Locate the cell with the specified text and output its (x, y) center coordinate. 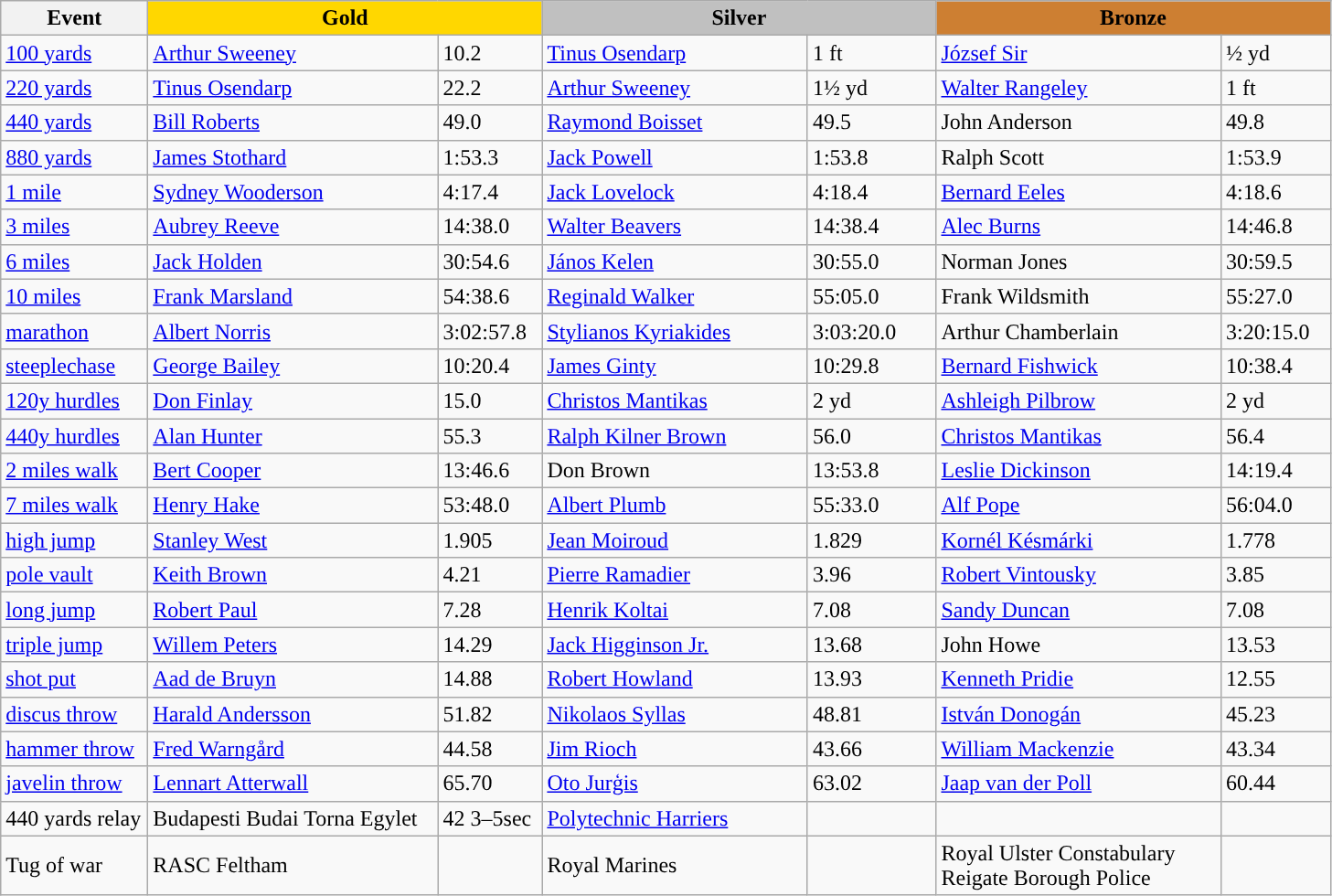
56.4 (1276, 436)
49.0 (490, 123)
3.96 (872, 575)
65.70 (490, 784)
12.55 (1276, 679)
Albert Plumb (675, 506)
high jump (75, 540)
3:03:20.0 (872, 331)
10:20.4 (490, 366)
Stanley West (293, 540)
Polytechnic Harriers (675, 818)
József Sir (1079, 53)
15.0 (490, 400)
44.58 (490, 749)
7 miles walk (75, 506)
Nikolaos Syllas (675, 714)
Don Brown (675, 471)
43.66 (872, 749)
4:18.4 (872, 192)
Jack Higginson Jr. (675, 645)
Walter Rangeley (1079, 88)
51.82 (490, 714)
shot put (75, 679)
3 miles (75, 227)
Reginald Walker (675, 296)
2 miles walk (75, 471)
1:53.3 (490, 157)
6 miles (75, 261)
30:54.6 (490, 261)
14:19.4 (1276, 471)
48.81 (872, 714)
30:55.0 (872, 261)
Ralph Kilner Brown (675, 436)
pole vault (75, 575)
55:27.0 (1276, 296)
14.29 (490, 645)
49.8 (1276, 123)
Albert Norris (293, 331)
42 3–5sec (490, 818)
James Ginty (675, 366)
Lennart Atterwall (293, 784)
Frank Wildsmith (1079, 296)
Arthur Chamberlain (1079, 331)
Royal Marines (675, 865)
John Anderson (1079, 123)
7.28 (490, 610)
Keith Brown (293, 575)
60.44 (1276, 784)
½ yd (1276, 53)
János Kelen (675, 261)
Bernard Eeles (1079, 192)
Don Finlay (293, 400)
Budapesti Budai Torna Egylet (293, 818)
43.34 (1276, 749)
marathon (75, 331)
Event (75, 18)
javelin throw (75, 784)
Sandy Duncan (1079, 610)
long jump (75, 610)
55.3 (490, 436)
James Stothard (293, 157)
220 yards (75, 88)
45.23 (1276, 714)
10.2 (490, 53)
14:46.8 (1276, 227)
Tug of war (75, 865)
Henrik Koltai (675, 610)
1 mile (75, 192)
Kenneth Pridie (1079, 679)
55:05.0 (872, 296)
880 yards (75, 157)
Robert Howland (675, 679)
3.85 (1276, 575)
Ashleigh Pilbrow (1079, 400)
Bernard Fishwick (1079, 366)
440y hurdles (75, 436)
Aad de Bruyn (293, 679)
Alan Hunter (293, 436)
1:53.8 (872, 157)
13:53.8 (872, 471)
13.53 (1276, 645)
14.88 (490, 679)
30:59.5 (1276, 261)
Norman Jones (1079, 261)
14:38.4 (872, 227)
10:29.8 (872, 366)
Willem Peters (293, 645)
1.778 (1276, 540)
Raymond Boisset (675, 123)
10:38.4 (1276, 366)
4:18.6 (1276, 192)
1½ yd (872, 88)
13.68 (872, 645)
Walter Beavers (675, 227)
Alec Burns (1079, 227)
Aubrey Reeve (293, 227)
1.829 (872, 540)
George Bailey (293, 366)
54:38.6 (490, 296)
Henry Hake (293, 506)
RASC Feltham (293, 865)
Silver (739, 18)
1.905 (490, 540)
Kornél Késmárki (1079, 540)
Robert Vintousky (1079, 575)
22.2 (490, 88)
Jack Lovelock (675, 192)
Fred Warngård (293, 749)
56.0 (872, 436)
440 yards relay (75, 818)
Leslie Dickinson (1079, 471)
1:53.9 (1276, 157)
Bronze (1134, 18)
triple jump (75, 645)
63.02 (872, 784)
440 yards (75, 123)
István Donogán (1079, 714)
100 yards (75, 53)
Oto Jurģis (675, 784)
3:02:57.8 (490, 331)
55:33.0 (872, 506)
Royal Ulster ConstabularyReigate Borough Police (1079, 865)
4:17.4 (490, 192)
Pierre Ramadier (675, 575)
William Mackenzie (1079, 749)
3:20:15.0 (1276, 331)
Frank Marsland (293, 296)
56:04.0 (1276, 506)
Harald Andersson (293, 714)
Stylianos Kyriakides (675, 331)
Robert Paul (293, 610)
Jack Powell (675, 157)
Sydney Wooderson (293, 192)
John Howe (1079, 645)
steeplechase (75, 366)
13:46.6 (490, 471)
13.93 (872, 679)
10 miles (75, 296)
Alf Pope (1079, 506)
Bert Cooper (293, 471)
discus throw (75, 714)
Jean Moiroud (675, 540)
14:38.0 (490, 227)
120y hurdles (75, 400)
Gold (346, 18)
53:48.0 (490, 506)
Jim Rioch (675, 749)
Ralph Scott (1079, 157)
Jack Holden (293, 261)
4.21 (490, 575)
hammer throw (75, 749)
Bill Roberts (293, 123)
49.5 (872, 123)
Jaap van der Poll (1079, 784)
